Locate the cell with the specified text and output its (X, Y) center coordinate. 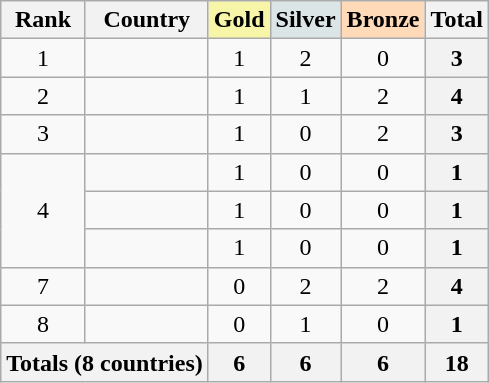
Country (146, 20)
8 (43, 324)
Rank (43, 20)
Bronze (383, 20)
Total (457, 20)
18 (457, 362)
Totals (8 countries) (105, 362)
Gold (239, 20)
7 (43, 286)
Silver (306, 20)
